For the text-containing cell, return its midpoint in (X, Y) coordinate format. 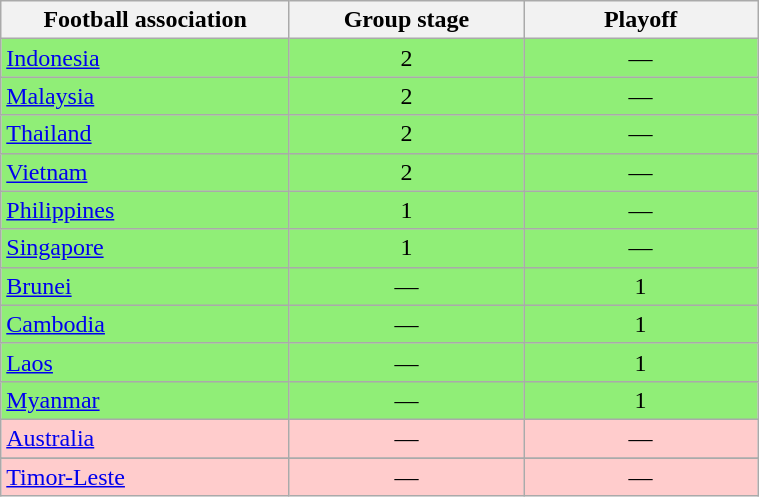
Myanmar (146, 400)
Indonesia (146, 58)
Brunei (146, 286)
Philippines (146, 210)
Cambodia (146, 324)
Australia (146, 438)
Singapore (146, 248)
Thailand (146, 134)
Vietnam (146, 172)
Laos (146, 362)
Malaysia (146, 96)
Group stage (406, 20)
Timor-Leste (146, 477)
Football association (146, 20)
Playoff (641, 20)
